Return the [X, Y] coordinate for the center point of the cell that contains the specified text.  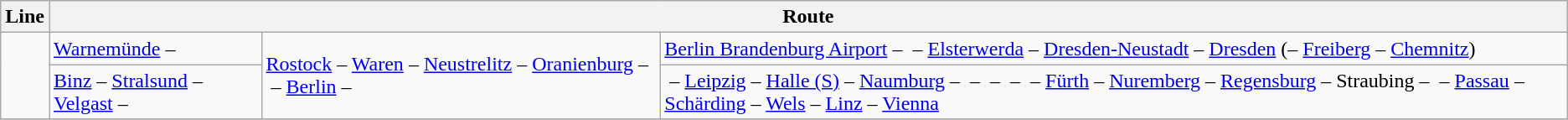
Line [25, 17]
Rostock – Waren – Neustrelitz – Oranienburg – – Berlin – [461, 76]
Route [807, 17]
Binz – Stralsund – Velgast – [155, 92]
Berlin Brandenburg Airport – – Elsterwerda – Dresden-Neustadt – Dresden (– Freiberg – Chemnitz) [1114, 49]
– Leipzig – Halle (S) – Naumburg – – – – – Fürth – Nuremberg – Regensburg – Straubing – – Passau – Schärding – Wels – Linz – Vienna [1114, 92]
Warnemünde – [155, 49]
